For the text-containing cell, return its midpoint in [X, Y] coordinate format. 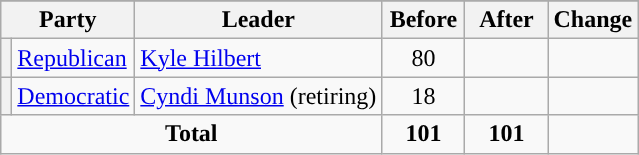
80 [424, 58]
Leader [258, 20]
Democratic [74, 96]
Total [192, 134]
After [506, 20]
Republican [74, 58]
Kyle Hilbert [258, 58]
Change [593, 20]
18 [424, 96]
Cyndi Munson (retiring) [258, 96]
Party [68, 20]
Before [424, 20]
